Search for the cell housing the specified text and yield its (x, y) center coordinate. 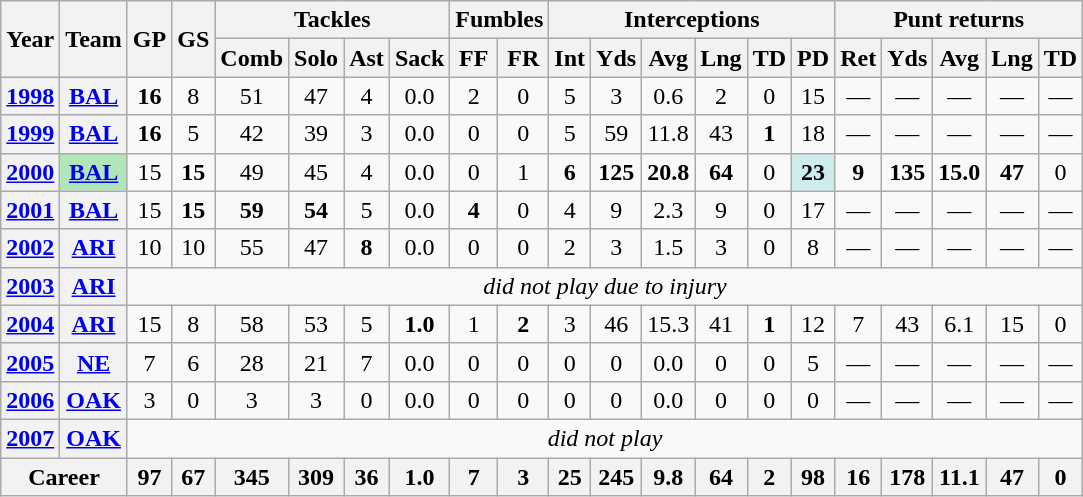
6.1 (960, 324)
did not play (604, 438)
Tackles (332, 20)
55 (252, 248)
1999 (30, 134)
20.8 (668, 172)
2002 (30, 248)
58 (252, 324)
12 (814, 324)
36 (367, 477)
2003 (30, 286)
178 (908, 477)
53 (316, 324)
did not play due to injury (604, 286)
125 (616, 172)
11.1 (960, 477)
GP (149, 39)
51 (252, 96)
2004 (30, 324)
309 (316, 477)
28 (252, 362)
17 (814, 210)
Ret (858, 58)
2007 (30, 438)
11.8 (668, 134)
97 (149, 477)
49 (252, 172)
1.5 (668, 248)
46 (616, 324)
Comb (252, 58)
245 (616, 477)
42 (252, 134)
9.8 (668, 477)
2.3 (668, 210)
2000 (30, 172)
0.6 (668, 96)
Ast (367, 58)
25 (570, 477)
FF (474, 58)
Interceptions (692, 20)
2006 (30, 400)
Int (570, 58)
Sack (419, 58)
FR (524, 58)
Fumbles (500, 20)
1998 (30, 96)
Career (64, 477)
15.0 (960, 172)
15.3 (668, 324)
135 (908, 172)
2005 (30, 362)
Solo (316, 58)
98 (814, 477)
Year (30, 39)
23 (814, 172)
45 (316, 172)
67 (194, 477)
54 (316, 210)
345 (252, 477)
GS (194, 39)
18 (814, 134)
2001 (30, 210)
39 (316, 134)
NE (94, 362)
41 (721, 324)
Punt returns (959, 20)
Team (94, 39)
PD (814, 58)
21 (316, 362)
